Output the (X, Y) coordinate of the center of the cell containing the given text.  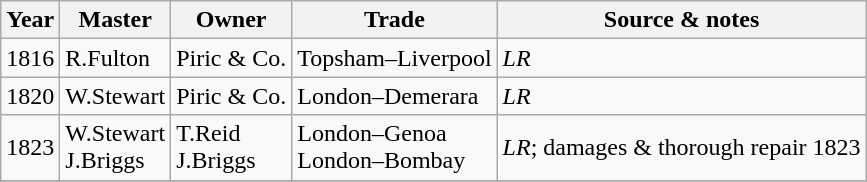
W.Stewart (116, 96)
Source & notes (682, 20)
1823 (30, 148)
LR; damages & thorough repair 1823 (682, 148)
Master (116, 20)
London–GenoaLondon–Bombay (394, 148)
1820 (30, 96)
Trade (394, 20)
London–Demerara (394, 96)
Year (30, 20)
Owner (232, 20)
W.StewartJ.Briggs (116, 148)
Topsham–Liverpool (394, 58)
T.ReidJ.Briggs (232, 148)
1816 (30, 58)
R.Fulton (116, 58)
